Provide the (x, y) coordinate of the cell's center where the given text is located.  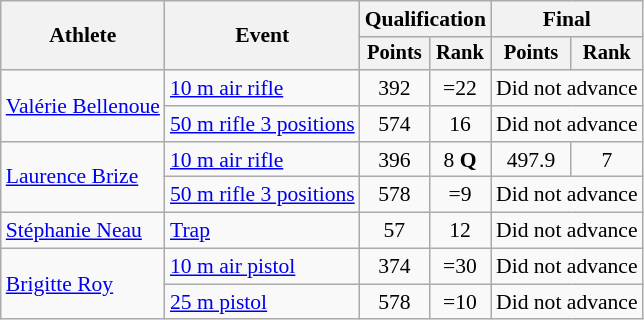
=22 (460, 88)
10 m air pistol (262, 267)
374 (394, 267)
Final (567, 19)
7 (607, 160)
Brigitte Roy (83, 284)
=30 (460, 267)
Event (262, 36)
Valérie Bellenoue (83, 106)
25 m pistol (262, 302)
=9 (460, 195)
497.9 (531, 160)
396 (394, 160)
574 (394, 124)
Laurence Brize (83, 178)
Qualification (426, 19)
Athlete (83, 36)
12 (460, 231)
Trap (262, 231)
57 (394, 231)
8 Q (460, 160)
392 (394, 88)
Stéphanie Neau (83, 231)
16 (460, 124)
=10 (460, 302)
